Return (X, Y) of the center of cell containing provided text 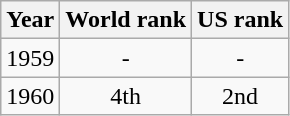
4th (126, 96)
Year (30, 20)
1959 (30, 58)
World rank (126, 20)
1960 (30, 96)
2nd (240, 96)
US rank (240, 20)
